From the cell containing the given text, extract its center point as (x, y) coordinate. 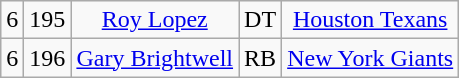
RB (260, 58)
DT (260, 20)
Gary Brightwell (155, 58)
196 (48, 58)
195 (48, 20)
New York Giants (370, 58)
Houston Texans (370, 20)
Roy Lopez (155, 20)
